Identify which cell holds the provided text, then report its [X, Y] central coordinate. 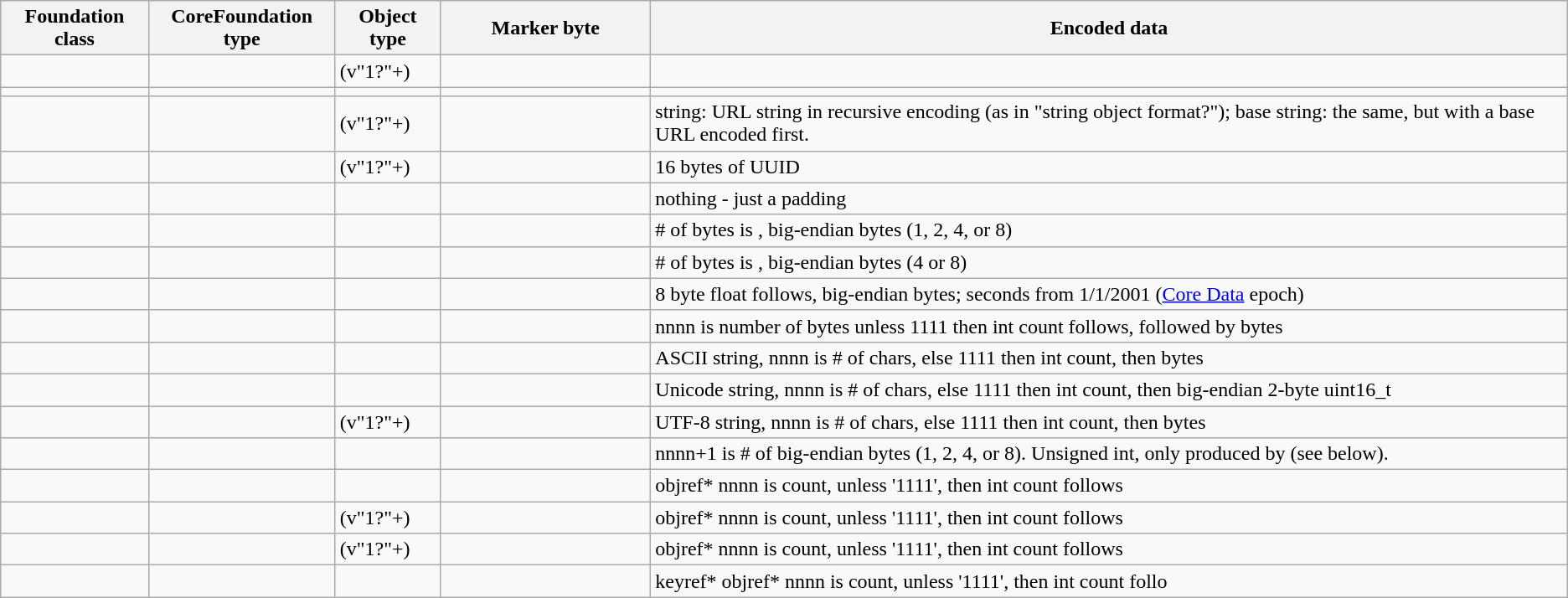
nnnn is number of bytes unless 1111 then int count follows, followed by bytes [1109, 326]
Marker byte [546, 28]
8 byte float follows, big-endian bytes; seconds from 1/1/2001 (Core Data epoch) [1109, 294]
string: URL string in recursive encoding (as in "string object format?"); base string: the same, but with a base URL encoded first. [1109, 124]
CoreFoundation type [241, 28]
nothing - just a padding [1109, 198]
16 bytes of UUID [1109, 167]
ASCII string, nnnn is # of chars, else 1111 then int count, then bytes [1109, 358]
Unicode string, nnnn is # of chars, else 1111 then int count, then big-endian 2-byte uint16_t [1109, 389]
Encoded data [1109, 28]
# of bytes is , big-endian bytes (1, 2, 4, or 8) [1109, 230]
keyref* objref* nnnn is count, unless '1111', then int count follo [1109, 581]
UTF-8 string, nnnn is # of chars, else 1111 then int count, then bytes [1109, 421]
Foundation class [75, 28]
nnnn+1 is # of big-endian bytes (1, 2, 4, or 8). Unsigned int, only produced by (see below). [1109, 454]
Object type [387, 28]
# of bytes is , big-endian bytes (4 or 8) [1109, 262]
